Scan for the cell matching the given text and deliver its [X, Y] coordinate at center. 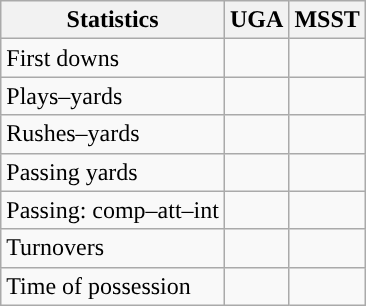
UGA [256, 20]
Turnovers [113, 248]
MSST [327, 20]
Time of possession [113, 286]
Plays–yards [113, 96]
Passing yards [113, 172]
First downs [113, 58]
Passing: comp–att–int [113, 210]
Statistics [113, 20]
Rushes–yards [113, 134]
